Identify which cell holds the provided text, then report its (x, y) central coordinate. 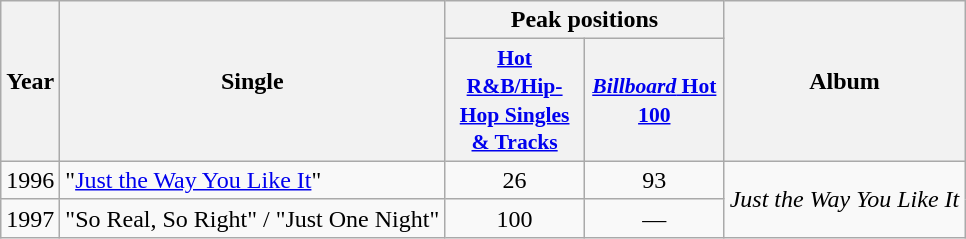
93 (654, 180)
Peak positions (584, 20)
"So Real, So Right" / "Just One Night" (252, 218)
100 (515, 218)
1997 (30, 218)
— (654, 218)
1996 (30, 180)
"Just the Way You Like It" (252, 180)
Hot R&B/Hip-Hop Singles & Tracks (515, 100)
Album (844, 81)
Single (252, 81)
Just the Way You Like It (844, 199)
Year (30, 81)
Billboard Hot 100 (654, 100)
26 (515, 180)
